Pinpoint the cell where the given text exists, returning its (X, Y) midpoint coordinate. 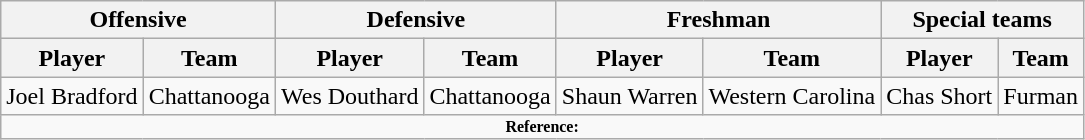
Reference: (542, 127)
Offensive (138, 20)
Joel Bradford (72, 96)
Special teams (982, 20)
Defensive (416, 20)
Wes Douthard (349, 96)
Shaun Warren (630, 96)
Chas Short (940, 96)
Furman (1041, 96)
Western Carolina (792, 96)
Freshman (718, 20)
